Provide the (x, y) coordinate of the cell's center where the given text is located.  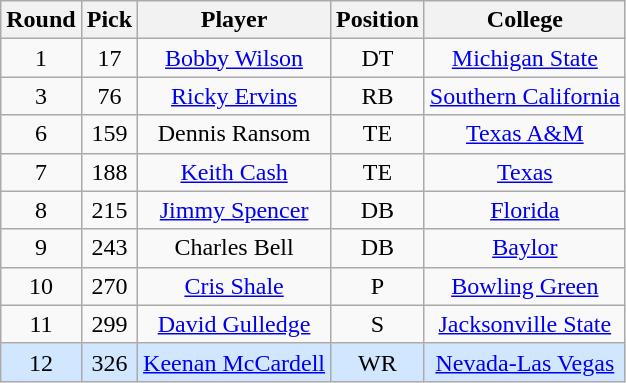
11 (41, 324)
Michigan State (524, 58)
Keenan McCardell (234, 362)
12 (41, 362)
10 (41, 286)
17 (109, 58)
David Gulledge (234, 324)
Texas A&M (524, 134)
270 (109, 286)
159 (109, 134)
Keith Cash (234, 172)
243 (109, 248)
326 (109, 362)
S (378, 324)
8 (41, 210)
6 (41, 134)
Southern California (524, 96)
299 (109, 324)
WR (378, 362)
Jimmy Spencer (234, 210)
Bobby Wilson (234, 58)
Player (234, 20)
Round (41, 20)
7 (41, 172)
Jacksonville State (524, 324)
Florida (524, 210)
Nevada-Las Vegas (524, 362)
Ricky Ervins (234, 96)
Texas (524, 172)
Bowling Green (524, 286)
Pick (109, 20)
RB (378, 96)
Dennis Ransom (234, 134)
215 (109, 210)
Baylor (524, 248)
188 (109, 172)
9 (41, 248)
3 (41, 96)
Position (378, 20)
DT (378, 58)
1 (41, 58)
76 (109, 96)
Cris Shale (234, 286)
P (378, 286)
College (524, 20)
Charles Bell (234, 248)
